Pinpoint the cell where the given text exists, returning its (X, Y) midpoint coordinate. 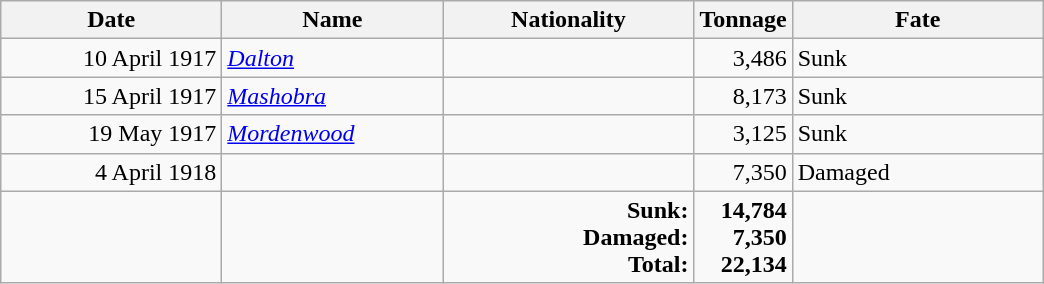
7,350 (743, 172)
Mordenwood (332, 134)
4 April 1918 (112, 172)
Mashobra (332, 96)
Date (112, 20)
14,7847,35022,134 (743, 237)
Dalton (332, 58)
Name (332, 20)
Nationality (568, 20)
10 April 1917 (112, 58)
15 April 1917 (112, 96)
Sunk:Damaged:Total: (568, 237)
Tonnage (743, 20)
Damaged (918, 172)
Fate (918, 20)
19 May 1917 (112, 134)
3,486 (743, 58)
8,173 (743, 96)
3,125 (743, 134)
